Locate the cell with the specified text and output its [X, Y] center coordinate. 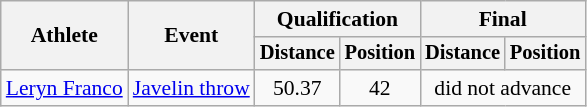
Javelin throw [192, 88]
50.37 [298, 88]
Leryn Franco [64, 88]
did not advance [502, 88]
42 [380, 88]
Qualification [338, 19]
Event [192, 36]
Athlete [64, 36]
Final [502, 19]
